Provide the (X, Y) coordinate of the cell's center where the given text is located.  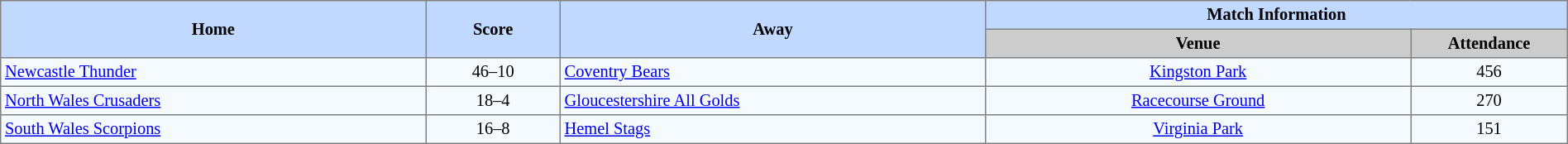
Hemel Stags (772, 129)
Gloucestershire All Golds (772, 100)
270 (1489, 100)
18–4 (493, 100)
46–10 (493, 72)
Coventry Bears (772, 72)
16–8 (493, 129)
456 (1489, 72)
Kingston Park (1198, 72)
Venue (1198, 43)
Home (213, 30)
Virginia Park (1198, 129)
Score (493, 30)
North Wales Crusaders (213, 100)
Racecourse Ground (1198, 100)
Attendance (1489, 43)
Away (772, 30)
South Wales Scorpions (213, 129)
Newcastle Thunder (213, 72)
Match Information (1277, 15)
151 (1489, 129)
